Output the (x, y) coordinate of the center of the cell containing the given text.  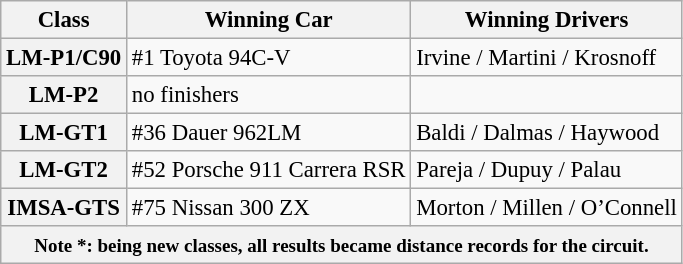
LM-P1/C90 (64, 58)
Baldi / Dalmas / Haywood (546, 133)
LM-P2 (64, 95)
#36 Dauer 962LM (269, 133)
Note *: being new classes, all results became distance records for the circuit. (342, 245)
#52 Porsche 911 Carrera RSR (269, 170)
#1 Toyota 94C-V (269, 58)
Morton / Millen / O’Connell (546, 208)
Class (64, 20)
#75 Nissan 300 ZX (269, 208)
LM-GT1 (64, 133)
Winning Car (269, 20)
no finishers (269, 95)
LM-GT2 (64, 170)
Pareja / Dupuy / Palau (546, 170)
IMSA-GTS (64, 208)
Irvine / Martini / Krosnoff (546, 58)
Winning Drivers (546, 20)
